Scan for the cell matching the given text and deliver its (x, y) coordinate at center. 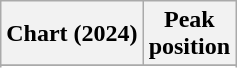
Peakposition (189, 34)
Chart (2024) (72, 34)
